Search for the cell housing the specified text and yield its (X, Y) center coordinate. 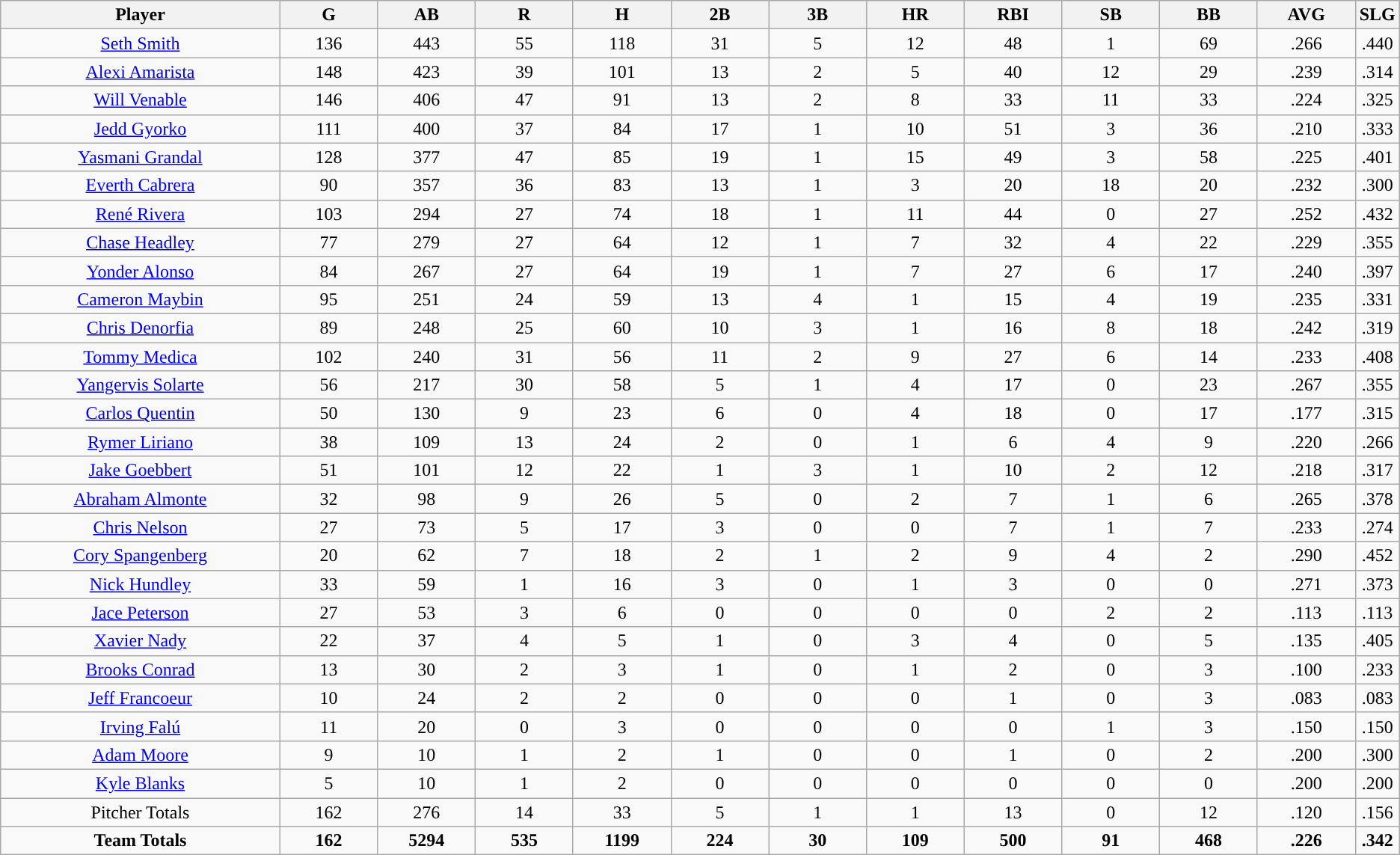
.177 (1306, 414)
251 (426, 299)
423 (426, 72)
.224 (1306, 100)
.265 (1306, 499)
240 (426, 357)
95 (329, 299)
.156 (1378, 812)
.220 (1306, 442)
73 (426, 527)
357 (426, 186)
74 (622, 214)
.239 (1306, 72)
.135 (1306, 641)
.401 (1378, 157)
468 (1209, 841)
400 (426, 129)
.120 (1306, 812)
85 (622, 157)
BB (1209, 15)
83 (622, 186)
406 (426, 100)
.342 (1378, 841)
.440 (1378, 43)
53 (426, 613)
5294 (426, 841)
Everth Cabrera (141, 186)
500 (1013, 841)
50 (329, 414)
AVG (1306, 15)
89 (329, 328)
Xavier Nady (141, 641)
Jeff Francoeur (141, 698)
3B (818, 15)
.325 (1378, 100)
103 (329, 214)
.232 (1306, 186)
Carlos Quentin (141, 414)
Yasmani Grandal (141, 157)
.100 (1306, 669)
248 (426, 328)
40 (1013, 72)
55 (525, 43)
39 (525, 72)
.225 (1306, 157)
.331 (1378, 299)
60 (622, 328)
62 (426, 556)
.229 (1306, 242)
.315 (1378, 414)
.274 (1378, 527)
98 (426, 499)
Kyle Blanks (141, 783)
AB (426, 15)
.240 (1306, 271)
1199 (622, 841)
102 (329, 357)
Abraham Almonte (141, 499)
77 (329, 242)
267 (426, 271)
217 (426, 385)
Yonder Alonso (141, 271)
224 (719, 841)
Cory Spangenberg (141, 556)
279 (426, 242)
René Rivera (141, 214)
Nick Hundley (141, 584)
.235 (1306, 299)
Cameron Maybin (141, 299)
2B (719, 15)
377 (426, 157)
Yangervis Solarte (141, 385)
HR (915, 15)
.405 (1378, 641)
Team Totals (141, 841)
.226 (1306, 841)
.314 (1378, 72)
443 (426, 43)
Chase Headley (141, 242)
111 (329, 129)
Seth Smith (141, 43)
.210 (1306, 129)
R (525, 15)
Alexi Amarista (141, 72)
.408 (1378, 357)
90 (329, 186)
49 (1013, 157)
.333 (1378, 129)
.397 (1378, 271)
Brooks Conrad (141, 669)
Player (141, 15)
26 (622, 499)
.218 (1306, 471)
276 (426, 812)
148 (329, 72)
RBI (1013, 15)
.271 (1306, 584)
.267 (1306, 385)
.432 (1378, 214)
.319 (1378, 328)
Rymer Liriano (141, 442)
G (329, 15)
146 (329, 100)
535 (525, 841)
25 (525, 328)
SB (1111, 15)
Irving Falú (141, 726)
.452 (1378, 556)
.378 (1378, 499)
118 (622, 43)
Pitcher Totals (141, 812)
29 (1209, 72)
Tommy Medica (141, 357)
128 (329, 157)
Adam Moore (141, 755)
.290 (1306, 556)
69 (1209, 43)
.317 (1378, 471)
H (622, 15)
.242 (1306, 328)
.373 (1378, 584)
38 (329, 442)
.252 (1306, 214)
Jace Peterson (141, 613)
136 (329, 43)
130 (426, 414)
294 (426, 214)
Jake Goebbert (141, 471)
Jedd Gyorko (141, 129)
Chris Nelson (141, 527)
Will Venable (141, 100)
Chris Denorfia (141, 328)
44 (1013, 214)
SLG (1378, 15)
48 (1013, 43)
